Return (x, y) of the center of cell containing provided text 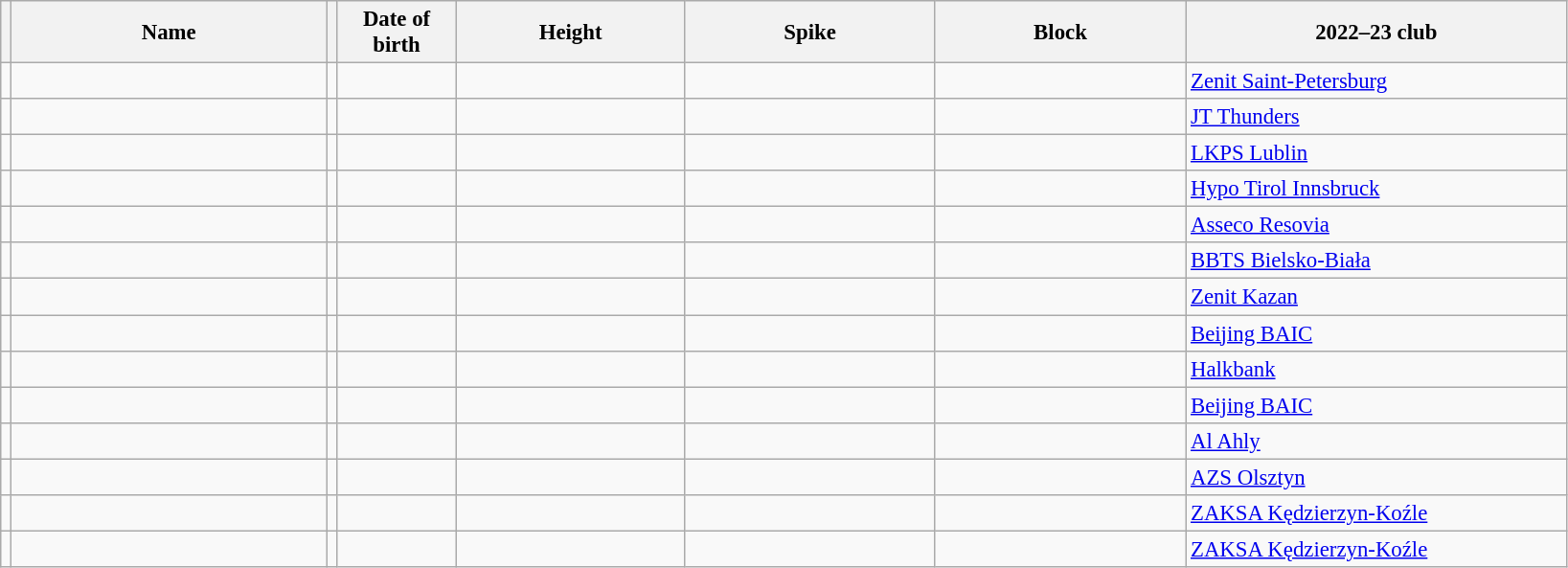
LKPS Lublin (1376, 153)
Zenit Saint-Petersburg (1376, 81)
AZS Olsztyn (1376, 477)
Halkbank (1376, 369)
Block (1059, 33)
Height (571, 33)
Al Ahly (1376, 441)
Name (169, 33)
Asseco Resovia (1376, 225)
Date of birth (397, 33)
Hypo Tirol Innsbruck (1376, 189)
Spike (810, 33)
BBTS Bielsko-Biała (1376, 261)
Zenit Kazan (1376, 297)
JT Thunders (1376, 117)
2022–23 club (1376, 33)
